Return the (x, y) coordinate for the center point of the cell that contains the specified text.  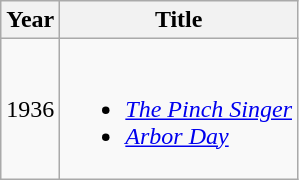
Title (179, 20)
1936 (30, 109)
Year (30, 20)
The Pinch SingerArbor Day (179, 109)
